Provide the (x, y) coordinate of the cell's center where the given text is located.  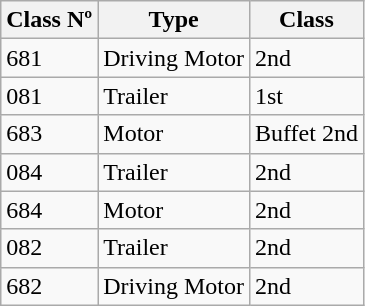
684 (50, 210)
082 (50, 248)
681 (50, 58)
Type (174, 20)
Class Nº (50, 20)
683 (50, 134)
Class (306, 20)
682 (50, 286)
1st (306, 96)
084 (50, 172)
081 (50, 96)
Buffet 2nd (306, 134)
